Provide the (X, Y) coordinate of the cell's center where the given text is located.  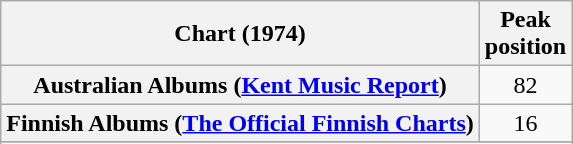
Peakposition (525, 34)
Finnish Albums (The Official Finnish Charts) (240, 123)
82 (525, 85)
Chart (1974) (240, 34)
Australian Albums (Kent Music Report) (240, 85)
16 (525, 123)
